For the text-containing cell, return its midpoint in [x, y] coordinate format. 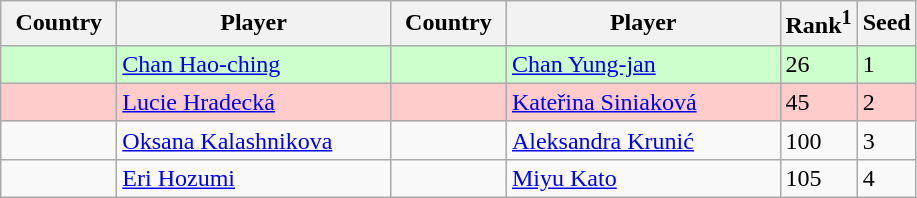
Lucie Hradecká [254, 102]
Seed [886, 24]
2 [886, 102]
1 [886, 64]
Aleksandra Krunić [643, 140]
4 [886, 178]
100 [818, 140]
Rank1 [818, 24]
Kateřina Siniaková [643, 102]
105 [818, 178]
Miyu Kato [643, 178]
Chan Hao-ching [254, 64]
Eri Hozumi [254, 178]
45 [818, 102]
Oksana Kalashnikova [254, 140]
Chan Yung-jan [643, 64]
26 [818, 64]
3 [886, 140]
